Return (x, y) of the center of cell containing provided text 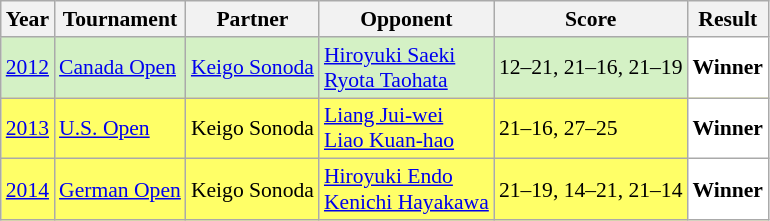
Opponent (406, 19)
21–19, 14–21, 21–14 (591, 190)
2014 (28, 190)
12–21, 21–16, 21–19 (591, 68)
Liang Jui-wei Liao Kuan-hao (406, 128)
Partner (252, 19)
Result (728, 19)
German Open (120, 190)
U.S. Open (120, 128)
21–16, 27–25 (591, 128)
Tournament (120, 19)
Hiroyuki Saeki Ryota Taohata (406, 68)
Score (591, 19)
2013 (28, 128)
Year (28, 19)
Canada Open (120, 68)
Hiroyuki Endo Kenichi Hayakawa (406, 190)
2012 (28, 68)
